For the text-containing cell, return its midpoint in [x, y] coordinate format. 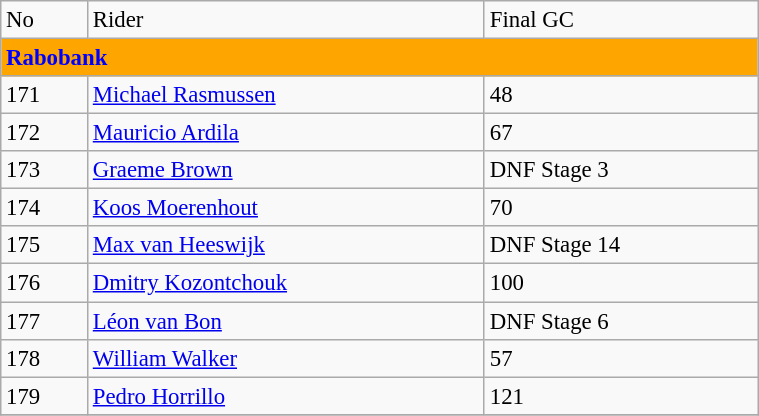
Rabobank [380, 58]
Graeme Brown [286, 170]
173 [44, 170]
William Walker [286, 358]
Koos Moerenhout [286, 208]
DNF Stage 3 [620, 170]
100 [620, 283]
121 [620, 396]
67 [620, 133]
176 [44, 283]
No [44, 20]
DNF Stage 6 [620, 321]
174 [44, 208]
Pedro Horrillo [286, 396]
57 [620, 358]
Max van Heeswijk [286, 245]
178 [44, 358]
177 [44, 321]
Mauricio Ardila [286, 133]
179 [44, 396]
171 [44, 95]
70 [620, 208]
175 [44, 245]
Dmitry Kozontchouk [286, 283]
Final GC [620, 20]
48 [620, 95]
Rider [286, 20]
DNF Stage 14 [620, 245]
Michael Rasmussen [286, 95]
Léon van Bon [286, 321]
172 [44, 133]
